Return the [x, y] coordinate for the center point of the cell that contains the specified text.  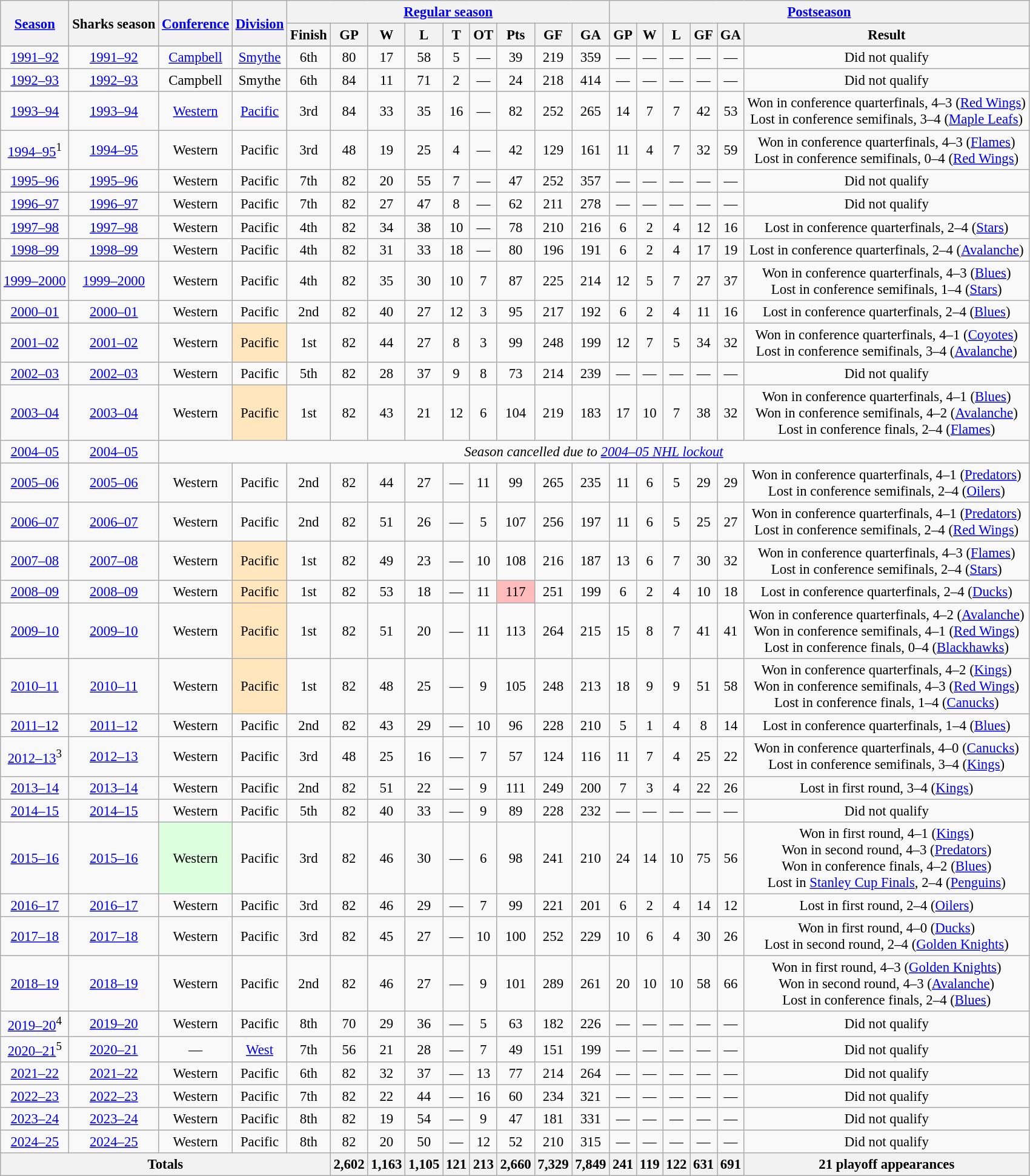
T [457, 35]
55 [424, 181]
54 [424, 1119]
Won in conference quarterfinals, 4–0 (Canucks)Lost in conference semifinals, 3–4 (Kings) [886, 757]
77 [516, 1074]
2012–133 [35, 757]
2020–21 [114, 1049]
151 [553, 1049]
Lost in conference quarterfinals, 2–4 (Blues) [886, 311]
45 [387, 937]
Season cancelled due to 2004–05 NHL lockout [594, 452]
23 [424, 561]
108 [516, 561]
196 [553, 250]
60 [516, 1097]
183 [591, 413]
161 [591, 150]
Won in first round, 4–3 (Golden Knights)Won in second round, 4–3 (Avalanche)Lost in conference finals, 2–4 (Blues) [886, 983]
124 [553, 757]
Won in conference quarterfinals, 4–2 (Avalanche)Won in conference semifinals, 4–1 (Red Wings)Lost in conference finals, 0–4 (Blackhawks) [886, 631]
192 [591, 311]
59 [731, 150]
89 [516, 811]
221 [553, 905]
2019–204 [35, 1024]
Won in conference quarterfinals, 4–1 (Coyotes)Lost in conference semifinals, 3–4 (Avalanche) [886, 343]
261 [591, 983]
315 [591, 1142]
213 [591, 686]
226 [591, 1024]
232 [591, 811]
West [259, 1049]
Pts [516, 35]
39 [516, 58]
187 [591, 561]
Lost in first round, 3–4 (Kings) [886, 788]
Won in conference quarterfinals, 4–3 (Red Wings)Lost in conference semifinals, 3–4 (Maple Leafs) [886, 111]
256 [553, 522]
129 [553, 150]
66 [731, 983]
Won in conference quarterfinals, 4–3 (Blues)Lost in conference semifinals, 1–4 (Stars) [886, 281]
Conference [196, 23]
Won in first round, 4–1 (Kings)Won in second round, 4–3 (Predators)Won in conference finals, 4–2 (Blues)Lost in Stanley Cup Finals, 2–4 (Penguins) [886, 858]
1994–95 [114, 150]
57 [516, 757]
15 [623, 631]
98 [516, 858]
225 [553, 281]
105 [516, 686]
229 [591, 937]
31 [387, 250]
OT [483, 35]
249 [553, 788]
50 [424, 1142]
95 [516, 311]
241 [553, 858]
191 [591, 250]
1 [650, 726]
Won in conference quarterfinals, 4–2 (Kings)Won in conference semifinals, 4–3 (Red Wings)Lost in conference finals, 1–4 (Canucks) [886, 686]
Finish [309, 35]
201 [591, 905]
Won in conference quarterfinals, 4–3 (Flames)Lost in conference semifinals, 2–4 (Stars) [886, 561]
215 [591, 631]
181 [553, 1119]
182 [553, 1024]
Lost in conference quarterfinals, 2–4 (Avalanche) [886, 250]
1994–951 [35, 150]
78 [516, 227]
75 [704, 858]
Season [35, 23]
Division [259, 23]
Postseason [819, 12]
117 [516, 592]
357 [591, 181]
96 [516, 726]
234 [553, 1097]
217 [553, 311]
239 [591, 374]
63 [516, 1024]
197 [591, 522]
2020–215 [35, 1049]
Result [886, 35]
107 [516, 522]
211 [553, 204]
Lost in conference quarterfinals, 2–4 (Stars) [886, 227]
331 [591, 1119]
Regular season [448, 12]
Won in conference quarterfinals, 4–3 (Flames)Lost in conference semifinals, 0–4 (Red Wings) [886, 150]
100 [516, 937]
251 [553, 592]
289 [553, 983]
111 [516, 788]
Lost in conference quarterfinals, 2–4 (Ducks) [886, 592]
218 [553, 81]
113 [516, 631]
62 [516, 204]
71 [424, 81]
Lost in first round, 2–4 (Oilers) [886, 905]
116 [591, 757]
Won in conference quarterfinals, 4–1 (Predators)Lost in conference semifinals, 2–4 (Red Wings) [886, 522]
321 [591, 1097]
101 [516, 983]
414 [591, 81]
359 [591, 58]
235 [591, 482]
Won in first round, 4–0 (Ducks)Lost in second round, 2–4 (Golden Knights) [886, 937]
278 [591, 204]
2012–13 [114, 757]
Lost in conference quarterfinals, 1–4 (Blues) [886, 726]
52 [516, 1142]
Sharks season [114, 23]
2019–20 [114, 1024]
36 [424, 1024]
104 [516, 413]
73 [516, 374]
87 [516, 281]
Won in conference quarterfinals, 4–1 (Predators)Lost in conference semifinals, 2–4 (Oilers) [886, 482]
70 [349, 1024]
200 [591, 788]
Won in conference quarterfinals, 4–1 (Blues)Won in conference semifinals, 4–2 (Avalanche)Lost in conference finals, 2–4 (Flames) [886, 413]
